Pinpoint the cell where the given text exists, returning its [X, Y] midpoint coordinate. 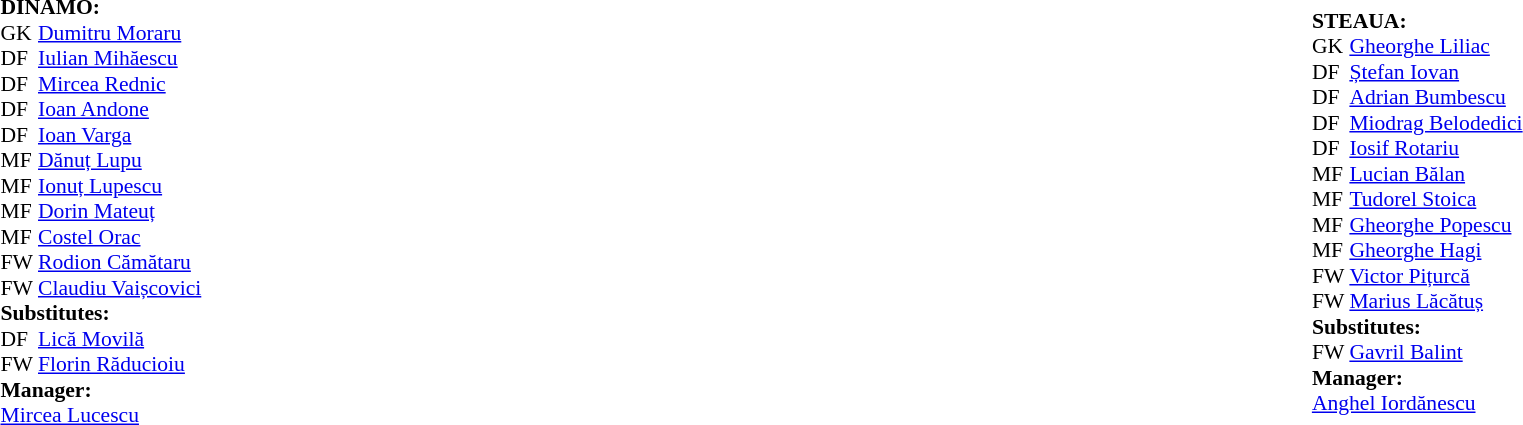
Anghel Iordănescu [1418, 403]
Iulian Mihăescu [120, 59]
STEAUA: [1418, 20]
Gheorghe Liliac [1436, 46]
Rodion Cămătaru [120, 263]
Gheorghe Hagi [1436, 250]
Gheorghe Popescu [1436, 224]
Mircea Rednic [120, 84]
Lucian Bălan [1436, 173]
Ștefan Iovan [1436, 71]
Florin Răducioiu [120, 365]
Gavril Balint [1436, 352]
Ioan Varga [120, 135]
Tudorel Stoica [1436, 199]
Miodrag Belodedici [1436, 122]
Ioan Andone [120, 109]
Victor Pițurcă [1436, 275]
Lică Movilă [120, 339]
Adrian Bumbescu [1436, 97]
Iosif Rotariu [1436, 148]
Costel Orac [120, 237]
Dănuț Lupu [120, 161]
Claudiu Vaișcovici [120, 288]
Dumitru Moraru [120, 33]
Ionuț Lupescu [120, 186]
Dorin Mateuț [120, 211]
Marius Lăcătuș [1436, 301]
